Search for the cell housing the specified text and yield its [x, y] center coordinate. 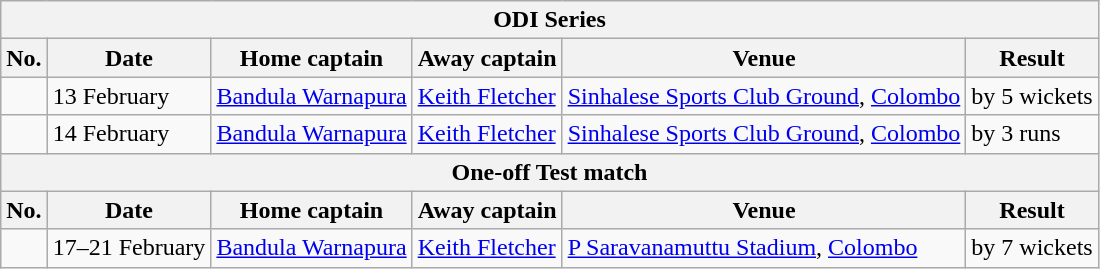
by 7 wickets [1032, 248]
P Saravanamuttu Stadium, Colombo [764, 248]
by 3 runs [1032, 134]
13 February [129, 96]
17–21 February [129, 248]
One-off Test match [550, 172]
ODI Series [550, 20]
by 5 wickets [1032, 96]
14 February [129, 134]
